Identify which cell holds the provided text, then report its [x, y] central coordinate. 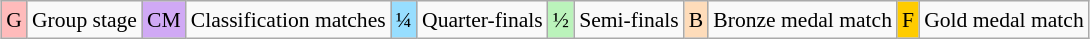
Classification matches [288, 20]
¼ [404, 20]
F [908, 20]
Semi-finals [629, 20]
B [696, 20]
Gold medal match [1004, 20]
Bronze medal match [802, 20]
G [14, 20]
½ [561, 20]
Quarter-finals [482, 20]
CM [164, 20]
Group stage [84, 20]
